Output the (X, Y) coordinate of the center of the cell containing the given text.  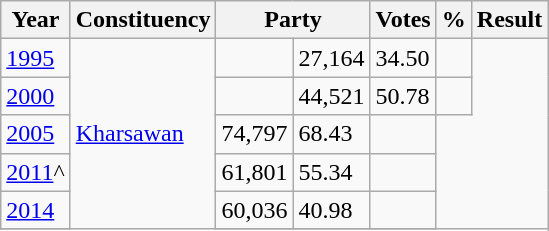
44,521 (332, 96)
61,801 (254, 172)
60,036 (254, 210)
Votes (403, 20)
74,797 (254, 134)
Constituency (143, 20)
Result (509, 20)
Kharsawan (143, 134)
Party (293, 20)
Year (36, 20)
% (454, 20)
34.50 (403, 58)
68.43 (332, 134)
55.34 (332, 172)
1995 (36, 58)
50.78 (403, 96)
2005 (36, 134)
2011^ (36, 172)
2014 (36, 210)
27,164 (332, 58)
2000 (36, 96)
40.98 (332, 210)
